Scan for the cell matching the given text and deliver its (X, Y) coordinate at center. 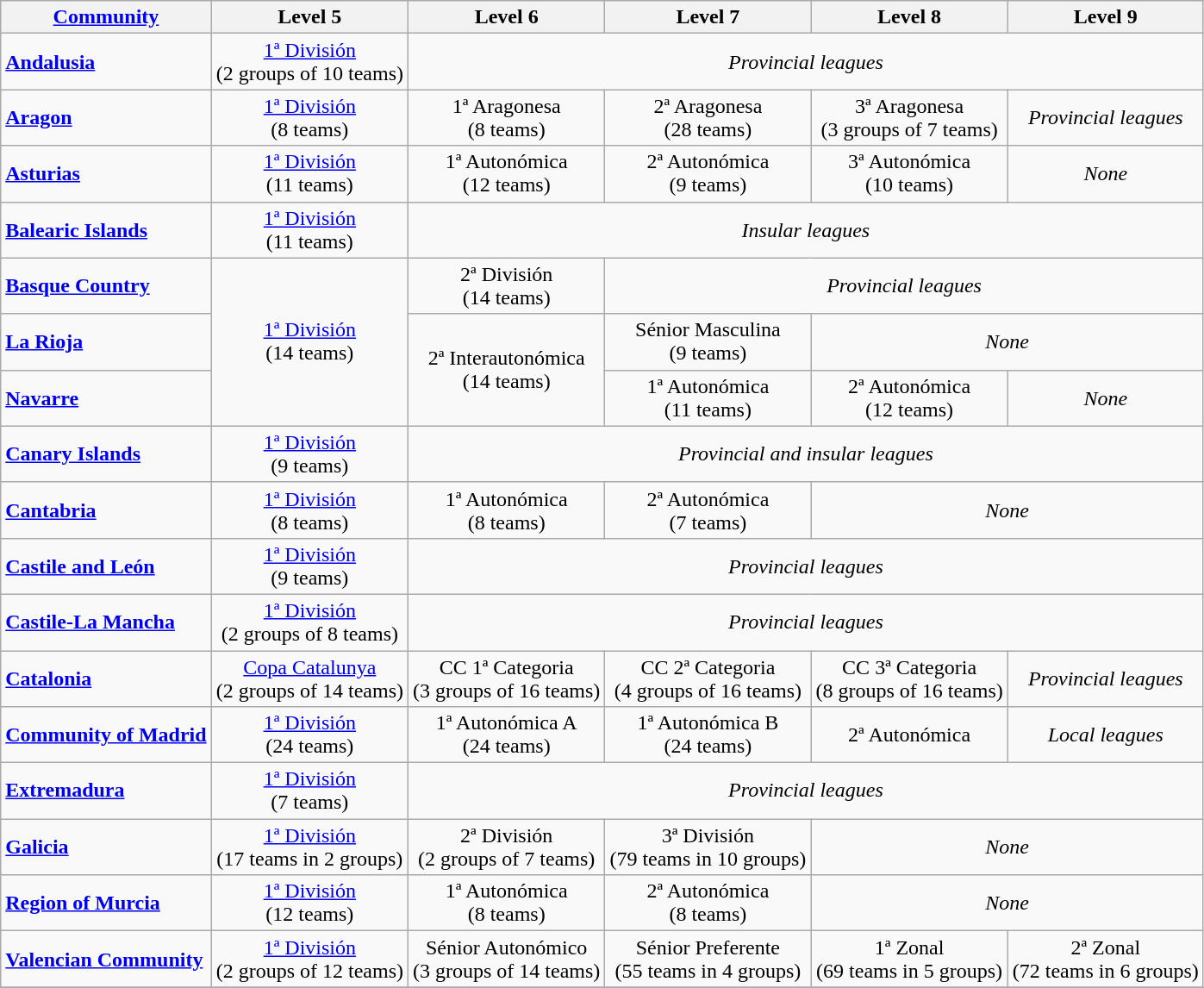
2ª Aragonesa(28 teams) (708, 117)
Community (106, 17)
CC 3ª Categoria(8 groups of 16 teams) (909, 678)
Level 8 (909, 17)
Cantabria (106, 510)
1ª Aragonesa(8 teams) (507, 117)
2ª Autonómica(7 teams) (708, 510)
Sénior Autonómico(3 groups of 14 teams) (507, 959)
2ª División(2 groups of 7 teams) (507, 847)
3ª Autonómica(10 teams) (909, 174)
CC 1ª Categoria(3 groups of 16 teams) (507, 678)
Asturias (106, 174)
1ª División(12 teams) (309, 904)
Local leagues (1105, 735)
1ª División(7 teams) (309, 791)
Canary Islands (106, 453)
3ª División(79 teams in 10 groups) (708, 847)
1ª División(14 teams) (309, 341)
1ª División(24 teams) (309, 735)
Level 9 (1105, 17)
Community of Madrid (106, 735)
Copa Catalunya(2 groups of 14 teams) (309, 678)
1ª Zonal(69 teams in 5 groups) (909, 959)
Insular leagues (807, 229)
2ª Autonómica(12 teams) (909, 398)
Region of Murcia (106, 904)
Balearic Islands (106, 229)
1ª Autonómica(12 teams) (507, 174)
CC 2ª Categoria(4 groups of 16 teams) (708, 678)
2ª División(14 teams) (507, 286)
Sénior Preferente(55 teams in 4 groups) (708, 959)
1ª Autonómica B(24 teams) (708, 735)
1ª Autonómica A(24 teams) (507, 735)
Aragon (106, 117)
Navarre (106, 398)
Castile and León (106, 566)
Castile-La Mancha (106, 622)
2ª Autonómica(8 teams) (708, 904)
1ª Autonómica(11 teams) (708, 398)
La Rioja (106, 341)
Galicia (106, 847)
3ª Aragonesa(3 groups of 7 teams) (909, 117)
Sénior Masculina(9 teams) (708, 341)
Provincial and insular leagues (807, 453)
2ª Interautonómica(14 teams) (507, 370)
Andalusia (106, 62)
2ª Autonómica (909, 735)
Level 6 (507, 17)
1ª División(2 groups of 12 teams) (309, 959)
Basque Country (106, 286)
2ª Autonómica(9 teams) (708, 174)
Catalonia (106, 678)
1ª División(2 groups of 10 teams) (309, 62)
Level 5 (309, 17)
Valencian Community (106, 959)
2ª Zonal(72 teams in 6 groups) (1105, 959)
Level 7 (708, 17)
1ª División(17 teams in 2 groups) (309, 847)
Extremadura (106, 791)
1ª División(2 groups of 8 teams) (309, 622)
